Search for the cell housing the specified text and yield its (x, y) center coordinate. 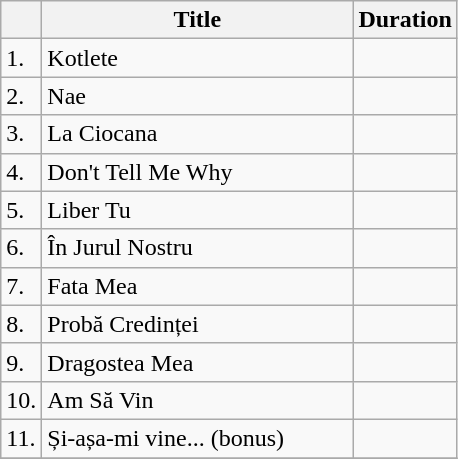
Liber Tu (198, 210)
Am Să Vin (198, 400)
Nae (198, 96)
1. (22, 58)
Și-așa-mi vine... (bonus) (198, 438)
2. (22, 96)
3. (22, 134)
Dragostea Mea (198, 362)
9. (22, 362)
La Ciocana (198, 134)
10. (22, 400)
Don't Tell Me Why (198, 172)
5. (22, 210)
Title (198, 20)
7. (22, 286)
11. (22, 438)
Kotlete (198, 58)
4. (22, 172)
Fata Mea (198, 286)
8. (22, 324)
Duration (405, 20)
Probă Credinței (198, 324)
6. (22, 248)
În Jurul Nostru (198, 248)
